Search for the cell housing the specified text and yield its (X, Y) center coordinate. 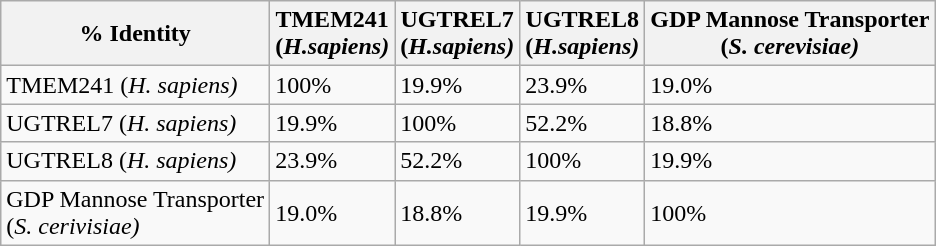
TMEM241(H.sapiens) (332, 34)
UGTREL7 (H. sapiens) (136, 123)
TMEM241 (H. sapiens) (136, 85)
UGTREL7(H.sapiens) (458, 34)
GDP Mannose Transporter(S. cerivisiae) (136, 212)
UGTREL8(H.sapiens) (582, 34)
% Identity (136, 34)
UGTREL8 (H. sapiens) (136, 161)
GDP Mannose Transporter(S. cerevisiae) (790, 34)
